Return the [X, Y] coordinate for the center point of the cell that contains the specified text.  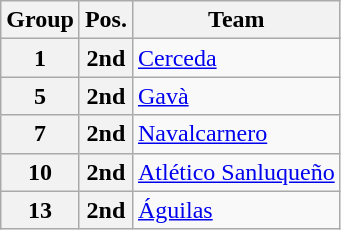
Gavà [236, 96]
Atlético Sanluqueño [236, 172]
Navalcarnero [236, 134]
1 [40, 58]
13 [40, 210]
10 [40, 172]
5 [40, 96]
Cerceda [236, 58]
Team [236, 20]
Pos. [106, 20]
Águilas [236, 210]
Group [40, 20]
7 [40, 134]
